Find where the given text appears and provide that cell's center as [X, Y] coordinate. 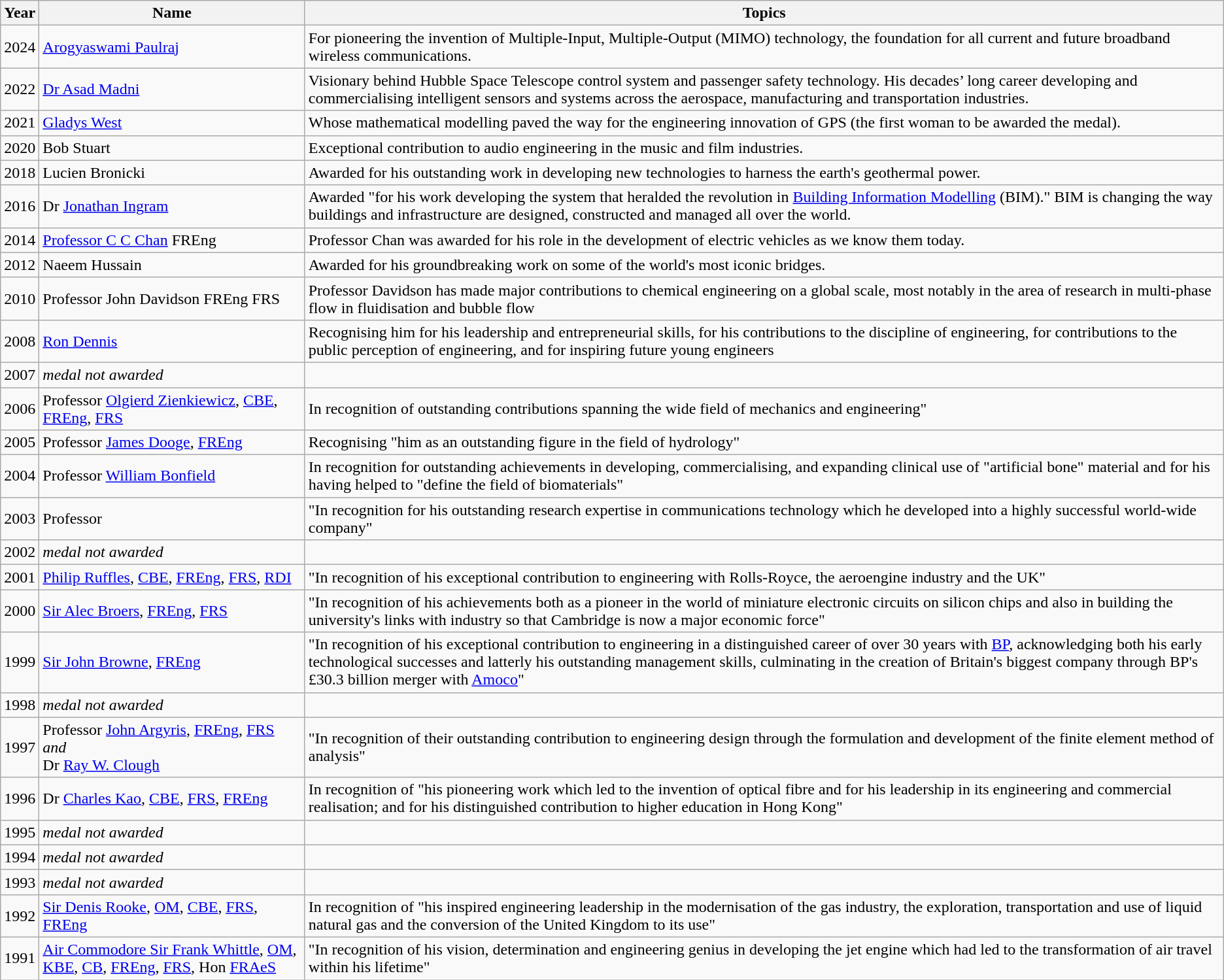
Year [20, 13]
In recognition of outstanding contributions spanning the wide field of mechanics and engineering" [764, 408]
2005 [20, 443]
"In recognition of his exceptional contribution to engineering with Rolls-Royce, the aeroengine industry and the UK" [764, 577]
1997 [20, 747]
1996 [20, 799]
Professor Olgierd Zienkiewicz, CBE, FREng, FRS [172, 408]
2021 [20, 123]
Professor C C Chan FREng [172, 240]
2002 [20, 552]
Professor James Dooge, FREng [172, 443]
Awarded for his groundbreaking work on some of the world's most iconic bridges. [764, 265]
2004 [20, 476]
2018 [20, 173]
1999 [20, 662]
Topics [764, 13]
2020 [20, 148]
Name [172, 13]
Recognising "him as an outstanding figure in the field of hydrology" [764, 443]
2008 [20, 341]
Arogyaswami Paulraj [172, 47]
Dr Jonathan Ingram [172, 207]
Awarded for his outstanding work in developing new technologies to harness the earth's geothermal power. [764, 173]
Dr Charles Kao, CBE, FRS, FREng [172, 799]
Dr Asad Madni [172, 89]
1991 [20, 958]
Whose mathematical modelling paved the way for the engineering innovation of GPS (the first woman to be awarded the medal). [764, 123]
Philip Ruffles, CBE, FREng, FRS, RDI [172, 577]
2024 [20, 47]
2022 [20, 89]
1993 [20, 882]
2012 [20, 265]
Professor William Bonfield [172, 476]
Sir John Browne, FREng [172, 662]
Sir Alec Broers, FREng, FRS [172, 611]
2001 [20, 577]
Exceptional contribution to audio engineering in the music and film industries. [764, 148]
1995 [20, 832]
Professor John Argyris, FREng, FRS andDr Ray W. Clough [172, 747]
1994 [20, 857]
2014 [20, 240]
2007 [20, 375]
Sir Denis Rooke, OM, CBE, FRS, FREng [172, 915]
Bob Stuart [172, 148]
Professor [172, 519]
1992 [20, 915]
2006 [20, 408]
1998 [20, 705]
Gladys West [172, 123]
2003 [20, 519]
Professor John Davidson FREng FRS [172, 298]
Naeem Hussain [172, 265]
Professor Chan was awarded for his role in the development of electric vehicles as we know them today. [764, 240]
2016 [20, 207]
Ron Dennis [172, 341]
Lucien Bronicki [172, 173]
Air Commodore Sir Frank Whittle, OM, KBE, CB, FREng, FRS, Hon FRAeS [172, 958]
"In recognition for his outstanding research expertise in communications technology which he developed into a highly successful world-wide company" [764, 519]
2010 [20, 298]
2000 [20, 611]
